From the cell containing the given text, extract its center point as [X, Y] coordinate. 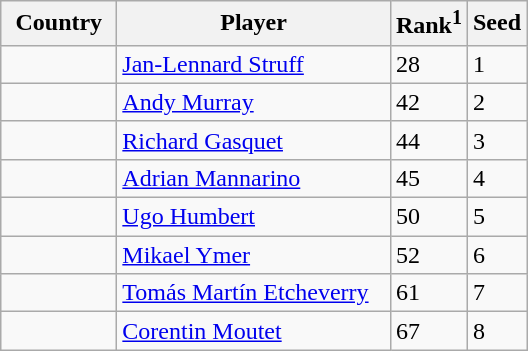
Seed [496, 24]
Rank1 [428, 24]
Country [59, 24]
5 [496, 217]
52 [428, 255]
Jan-Lennard Struff [254, 64]
2 [496, 102]
28 [428, 64]
44 [428, 140]
3 [496, 140]
50 [428, 217]
Corentin Moutet [254, 331]
Tomás Martín Etcheverry [254, 293]
8 [496, 331]
Mikael Ymer [254, 255]
42 [428, 102]
7 [496, 293]
67 [428, 331]
Andy Murray [254, 102]
45 [428, 178]
6 [496, 255]
Richard Gasquet [254, 140]
Player [254, 24]
Adrian Mannarino [254, 178]
Ugo Humbert [254, 217]
1 [496, 64]
4 [496, 178]
61 [428, 293]
